For the text-containing cell, return its midpoint in (X, Y) coordinate format. 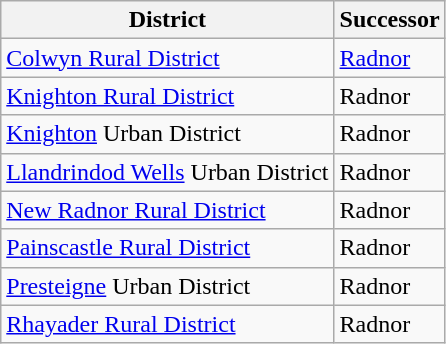
New Radnor Rural District (168, 210)
Knighton Rural District (168, 96)
Llandrindod Wells Urban District (168, 172)
Rhayader Rural District (168, 324)
Painscastle Rural District (168, 248)
Successor (390, 20)
Knighton Urban District (168, 134)
Colwyn Rural District (168, 58)
Presteigne Urban District (168, 286)
District (168, 20)
